Provide the [x, y] coordinate of the cell's center where the given text is located.  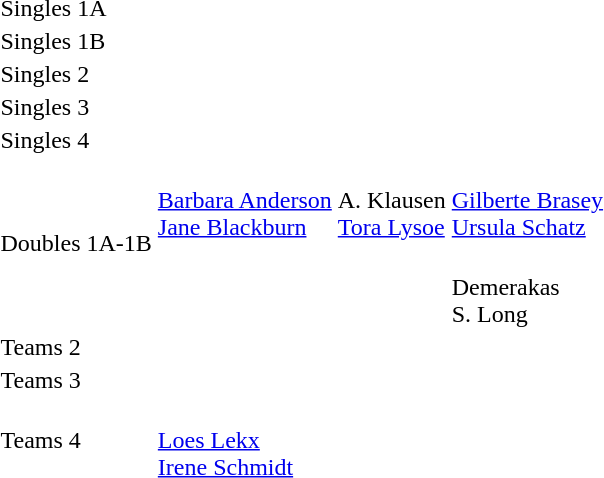
Gilberte Brasey Ursula Schatz [527, 200]
Barbara Anderson Jane Blackburn [244, 244]
A. Klausen Tora Lysoe [392, 244]
Demerakas S. Long [527, 287]
